Detect which cell encompasses the target text, then output its (x, y) center coordinate. 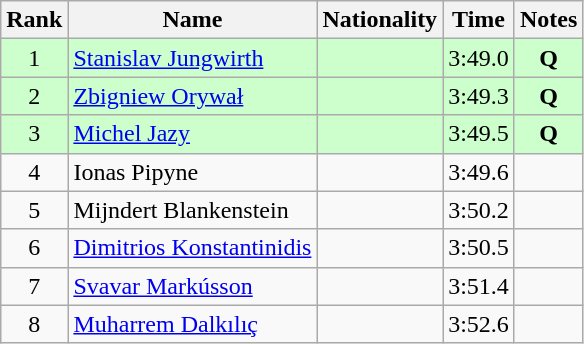
6 (34, 248)
8 (34, 324)
2 (34, 96)
Dimitrios Konstantinidis (192, 248)
Name (192, 20)
4 (34, 172)
3:49.5 (479, 134)
Rank (34, 20)
Ionas Pipyne (192, 172)
1 (34, 58)
Time (479, 20)
Michel Jazy (192, 134)
3:49.3 (479, 96)
Notes (548, 20)
7 (34, 286)
3:50.2 (479, 210)
3:50.5 (479, 248)
3 (34, 134)
Zbigniew Orywał (192, 96)
3:49.0 (479, 58)
Nationality (380, 20)
Svavar Markússon (192, 286)
3:49.6 (479, 172)
Mijndert Blankenstein (192, 210)
Stanislav Jungwirth (192, 58)
3:52.6 (479, 324)
3:51.4 (479, 286)
Muharrem Dalkılıç (192, 324)
5 (34, 210)
